Identify which cell holds the provided text, then report its (x, y) central coordinate. 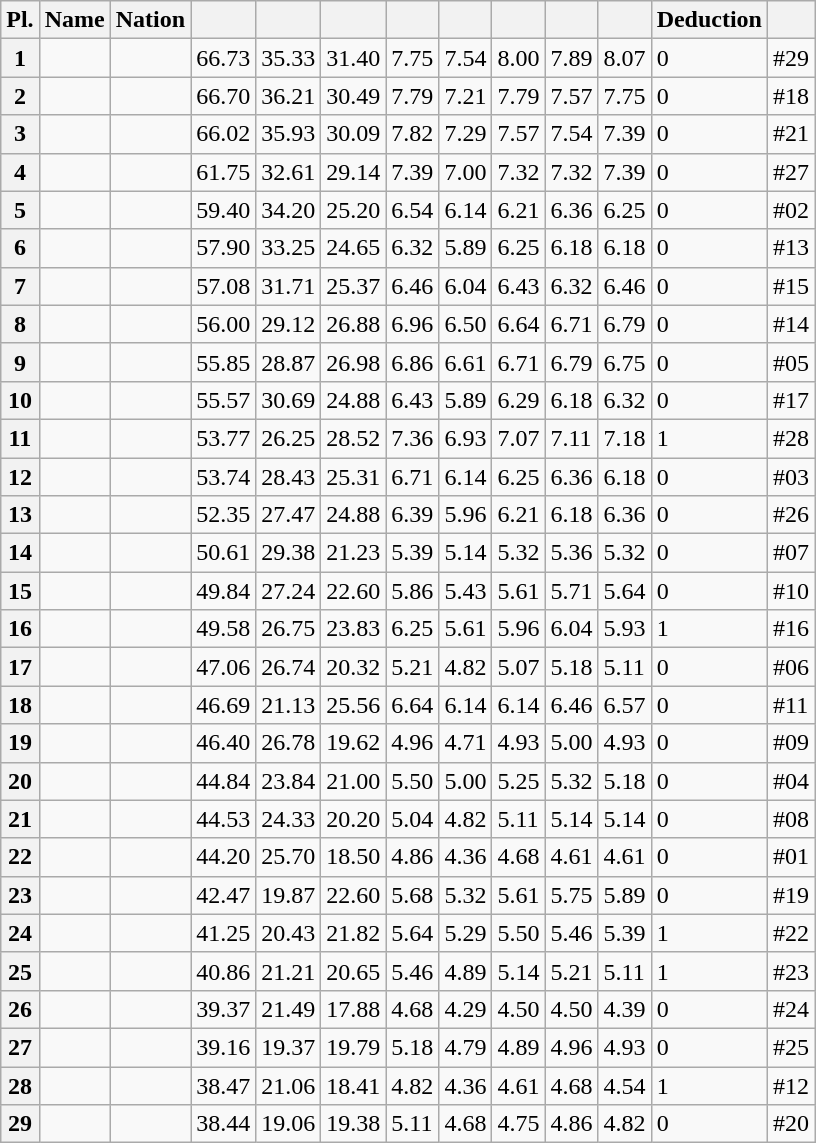
#27 (792, 172)
7.00 (466, 172)
53.77 (224, 438)
Pl. (20, 20)
35.33 (288, 58)
#10 (792, 591)
#29 (792, 58)
16 (20, 629)
5.36 (572, 553)
#22 (792, 933)
42.47 (224, 895)
25.31 (354, 477)
#07 (792, 553)
8 (20, 324)
28 (20, 1085)
6.96 (412, 324)
22 (20, 857)
4.29 (466, 1009)
5.68 (412, 895)
18 (20, 705)
4.54 (624, 1085)
32.61 (288, 172)
66.73 (224, 58)
23.83 (354, 629)
18.50 (354, 857)
30.69 (288, 400)
26.78 (288, 743)
49.58 (224, 629)
7.82 (412, 134)
44.20 (224, 857)
25.70 (288, 857)
11 (20, 438)
28.52 (354, 438)
25.37 (354, 286)
5 (20, 210)
#03 (792, 477)
25 (20, 971)
7.29 (466, 134)
26 (20, 1009)
6.61 (466, 362)
#01 (792, 857)
Nation (150, 20)
6.54 (412, 210)
21.06 (288, 1085)
52.35 (224, 515)
21.00 (354, 781)
39.16 (224, 1047)
19.79 (354, 1047)
19.87 (288, 895)
40.86 (224, 971)
5.43 (466, 591)
31.71 (288, 286)
6.86 (412, 362)
10 (20, 400)
25.20 (354, 210)
19.37 (288, 1047)
Deduction (709, 20)
5.07 (518, 667)
27 (20, 1047)
46.40 (224, 743)
57.08 (224, 286)
19 (20, 743)
8.07 (624, 58)
12 (20, 477)
15 (20, 591)
23 (20, 895)
4.75 (518, 1124)
#18 (792, 96)
#06 (792, 667)
35.93 (288, 134)
7.18 (624, 438)
66.70 (224, 96)
23.84 (288, 781)
5.29 (466, 933)
9 (20, 362)
6 (20, 248)
18.41 (354, 1085)
29.14 (354, 172)
#26 (792, 515)
20.43 (288, 933)
6.39 (412, 515)
21.49 (288, 1009)
#19 (792, 895)
21 (20, 819)
4.79 (466, 1047)
#02 (792, 210)
#16 (792, 629)
5.71 (572, 591)
6.50 (466, 324)
6.75 (624, 362)
17 (20, 667)
5.25 (518, 781)
6.57 (624, 705)
39.37 (224, 1009)
26.25 (288, 438)
17.88 (354, 1009)
46.69 (224, 705)
56.00 (224, 324)
44.53 (224, 819)
#11 (792, 705)
#28 (792, 438)
57.90 (224, 248)
#04 (792, 781)
5.93 (624, 629)
34.20 (288, 210)
27.47 (288, 515)
49.84 (224, 591)
24.65 (354, 248)
28.87 (288, 362)
61.75 (224, 172)
53.74 (224, 477)
30.09 (354, 134)
31.40 (354, 58)
7.89 (572, 58)
4.71 (466, 743)
36.21 (288, 96)
#24 (792, 1009)
28.43 (288, 477)
#12 (792, 1085)
#14 (792, 324)
3 (20, 134)
44.84 (224, 781)
6.93 (466, 438)
26.75 (288, 629)
29.38 (288, 553)
29.12 (288, 324)
21.82 (354, 933)
#25 (792, 1047)
33.25 (288, 248)
7 (20, 286)
20.65 (354, 971)
20.32 (354, 667)
8.00 (518, 58)
#20 (792, 1124)
5.86 (412, 591)
#17 (792, 400)
55.85 (224, 362)
41.25 (224, 933)
13 (20, 515)
47.06 (224, 667)
5.75 (572, 895)
24 (20, 933)
7.36 (412, 438)
2 (20, 96)
14 (20, 553)
20.20 (354, 819)
38.47 (224, 1085)
#09 (792, 743)
#13 (792, 248)
21.21 (288, 971)
24.33 (288, 819)
21.23 (354, 553)
26.74 (288, 667)
29 (20, 1124)
#05 (792, 362)
66.02 (224, 134)
19.06 (288, 1124)
50.61 (224, 553)
4 (20, 172)
27.24 (288, 591)
#21 (792, 134)
#08 (792, 819)
4.39 (624, 1009)
5.04 (412, 819)
7.21 (466, 96)
55.57 (224, 400)
19.38 (354, 1124)
25.56 (354, 705)
Name (74, 20)
26.88 (354, 324)
6.29 (518, 400)
#15 (792, 286)
20 (20, 781)
59.40 (224, 210)
#23 (792, 971)
7.07 (518, 438)
7.11 (572, 438)
38.44 (224, 1124)
26.98 (354, 362)
21.13 (288, 705)
30.49 (354, 96)
19.62 (354, 743)
